Find where the given text appears and provide that cell's center as (X, Y) coordinate. 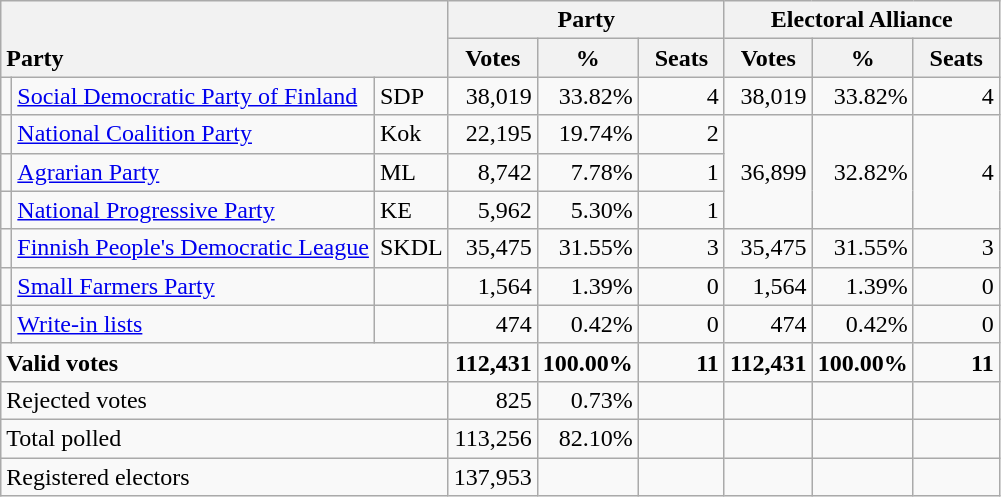
Rejected votes (224, 400)
Finnish People's Democratic League (194, 248)
113,256 (492, 438)
KE (411, 210)
National Coalition Party (194, 134)
825 (492, 400)
22,195 (492, 134)
Total polled (224, 438)
SDP (411, 96)
19.74% (588, 134)
5.30% (588, 210)
Valid votes (224, 362)
Small Farmers Party (194, 286)
National Progressive Party (194, 210)
ML (411, 172)
Social Democratic Party of Finland (194, 96)
2 (681, 134)
0.73% (588, 400)
137,953 (492, 477)
32.82% (862, 172)
SKDL (411, 248)
82.10% (588, 438)
36,899 (768, 172)
Write-in lists (194, 324)
Registered electors (224, 477)
5,962 (492, 210)
Electoral Alliance (862, 20)
7.78% (588, 172)
8,742 (492, 172)
Agrarian Party (194, 172)
Kok (411, 134)
